Find where the given text appears and provide that cell's center as [X, Y] coordinate. 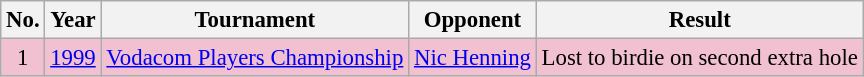
Result [700, 20]
Tournament [255, 20]
Opponent [473, 20]
Year [73, 20]
Vodacom Players Championship [255, 58]
1 [23, 58]
No. [23, 20]
Nic Henning [473, 58]
1999 [73, 58]
Lost to birdie on second extra hole [700, 58]
